Identify which cell holds the provided text, then report its (x, y) central coordinate. 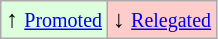
↑ Promoted (54, 20)
↓ Relegated (162, 20)
